Scan for the cell matching the given text and deliver its [x, y] coordinate at center. 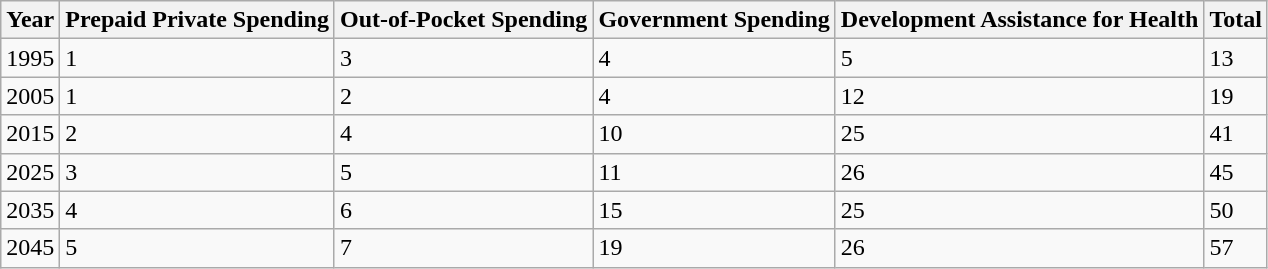
57 [1236, 248]
41 [1236, 134]
2025 [30, 172]
Government Spending [714, 20]
1995 [30, 58]
11 [714, 172]
13 [1236, 58]
Out-of-Pocket Spending [463, 20]
Prepaid Private Spending [198, 20]
45 [1236, 172]
6 [463, 210]
Year [30, 20]
7 [463, 248]
2015 [30, 134]
10 [714, 134]
15 [714, 210]
2045 [30, 248]
Total [1236, 20]
Development Assistance for Health [1020, 20]
12 [1020, 96]
2035 [30, 210]
50 [1236, 210]
2005 [30, 96]
